Return the (X, Y) coordinate for the center point of the cell that contains the specified text.  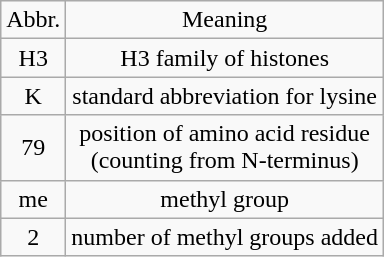
me (34, 199)
2 (34, 237)
H3 family of histones (225, 58)
position of amino acid residue(counting from N-terminus) (225, 148)
Meaning (225, 20)
79 (34, 148)
K (34, 96)
H3 (34, 58)
number of methyl groups added (225, 237)
standard abbreviation for lysine (225, 96)
Abbr. (34, 20)
methyl group (225, 199)
